Search for the cell housing the specified text and yield its (x, y) center coordinate. 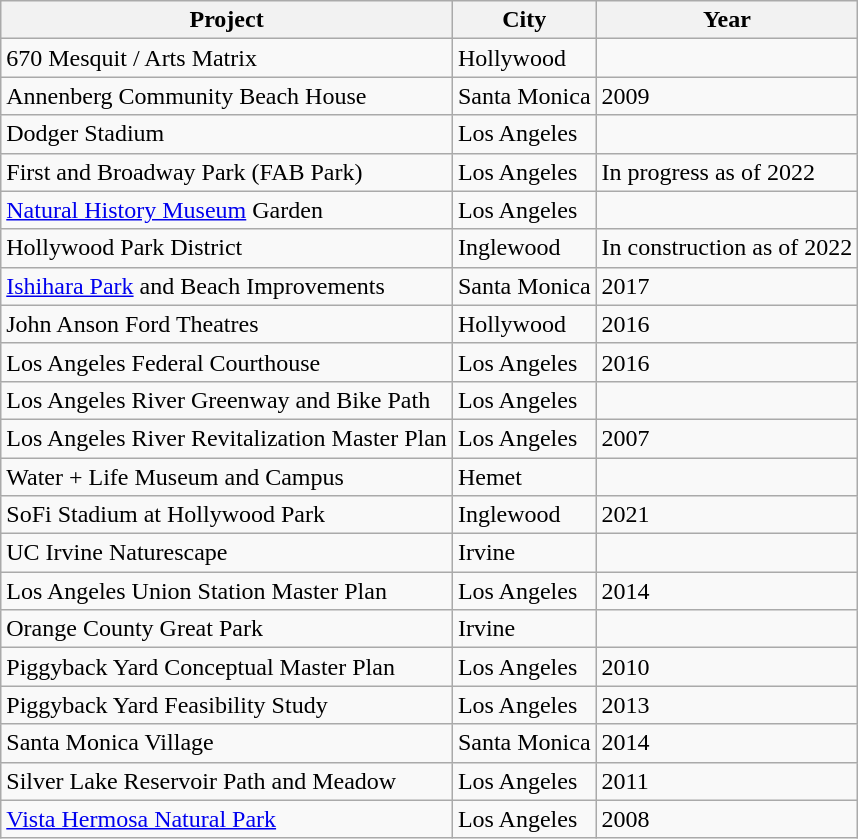
UC Irvine Naturescape (227, 553)
City (524, 20)
Piggyback Yard Feasibility Study (227, 705)
Los Angeles Federal Courthouse (227, 362)
Orange County Great Park (227, 629)
Ishihara Park and Beach Improvements (227, 286)
2010 (727, 667)
Hemet (524, 477)
Vista Hermosa Natural Park (227, 819)
Dodger Stadium (227, 134)
2017 (727, 286)
670 Mesquit / Arts Matrix (227, 58)
Year (727, 20)
Water + Life Museum and Campus (227, 477)
Los Angeles River Revitalization Master Plan (227, 438)
Piggyback Yard Conceptual Master Plan (227, 667)
2011 (727, 781)
John Anson Ford Theatres (227, 324)
SoFi Stadium at Hollywood Park (227, 515)
Project (227, 20)
In progress as of 2022 (727, 172)
2021 (727, 515)
Hollywood Park District (227, 248)
2013 (727, 705)
2009 (727, 96)
Silver Lake Reservoir Path and Meadow (227, 781)
In construction as of 2022 (727, 248)
2008 (727, 819)
Los Angeles River Greenway and Bike Path (227, 400)
First and Broadway Park (FAB Park) (227, 172)
Los Angeles Union Station Master Plan (227, 591)
2007 (727, 438)
Annenberg Community Beach House (227, 96)
Natural History Museum Garden (227, 210)
Santa Monica Village (227, 743)
